Output the (X, Y) coordinate of the center of the cell containing the given text.  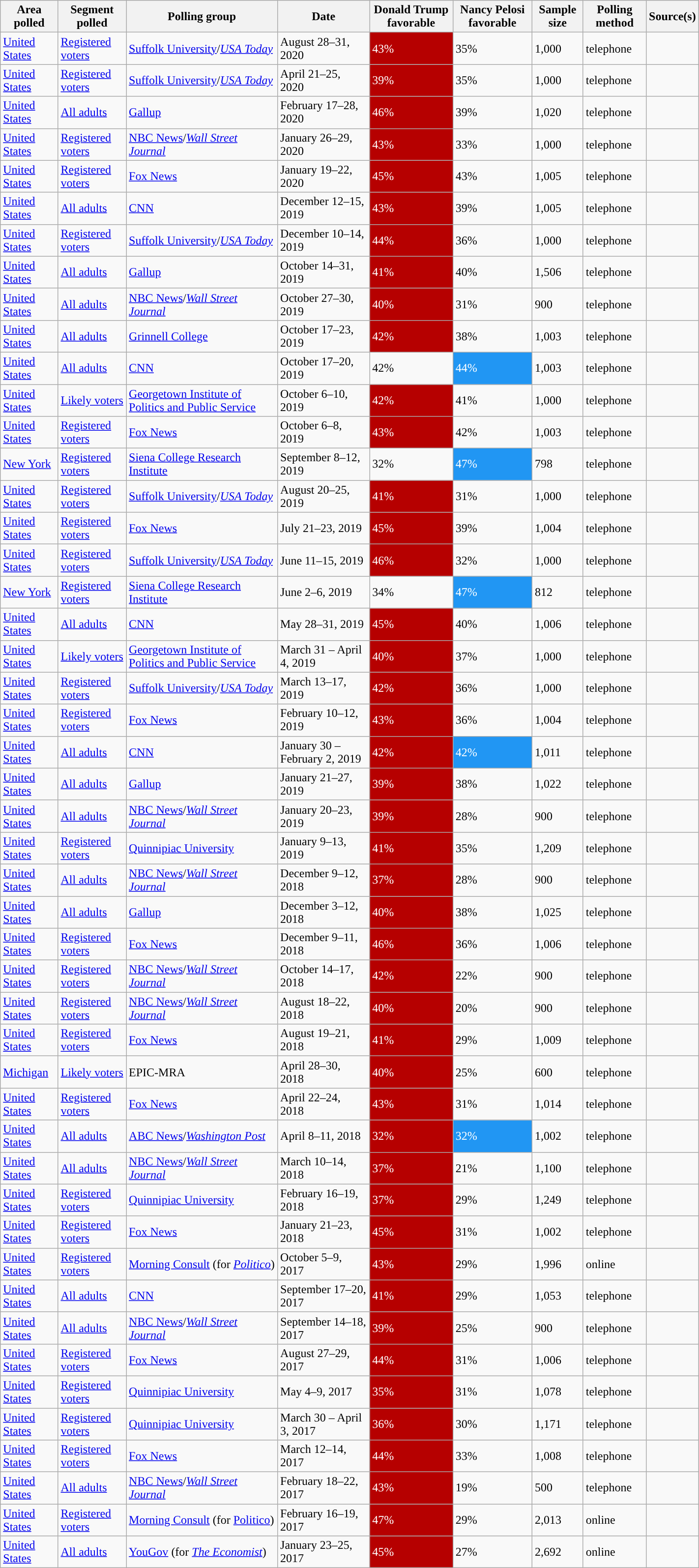
1,025 (557, 912)
30% (493, 1424)
January 21–23, 2018 (323, 1232)
Michigan (29, 1072)
22% (493, 976)
Area polled (29, 17)
September 14–18, 2017 (323, 1328)
October 14–31, 2019 (323, 272)
August 19–21, 2018 (323, 1040)
1,249 (557, 1200)
2,692 (557, 1552)
1,053 (557, 1296)
January 19–22, 2020 (323, 176)
1,009 (557, 1040)
October 6–10, 2019 (323, 400)
March 10–14, 2018 (323, 1168)
1,100 (557, 1168)
1,020 (557, 112)
April 21–25, 2020 (323, 81)
March 30 – April 3, 2017 (323, 1424)
December 10–14, 2019 (323, 240)
ABC News/Washington Post (202, 1136)
October 5–9, 2017 (323, 1264)
February 17–28, 2020 (323, 112)
February 10–12, 2019 (323, 720)
January 9–13, 2019 (323, 848)
EPIC-MRA (202, 1072)
YouGov (for The Economist) (202, 1552)
September 8–12, 2019 (323, 464)
1,011 (557, 752)
20% (493, 1008)
January 23–25, 2017 (323, 1552)
July 21–23, 2019 (323, 528)
June 11–15, 2019 (323, 561)
March 12–14, 2017 (323, 1456)
500 (557, 1488)
Date (323, 17)
Segment polled (92, 17)
October 6–8, 2019 (323, 433)
October 17–23, 2019 (323, 336)
34% (411, 592)
1,171 (557, 1424)
January 26–29, 2020 (323, 145)
Nancy Pelosi favorable (493, 17)
May 28–31, 2019 (323, 624)
February 16–19, 2018 (323, 1200)
December 9–12, 2018 (323, 880)
August 28–31, 2020 (323, 48)
March 31 – April 4, 2019 (323, 656)
812 (557, 592)
Polling group (202, 17)
December 9–11, 2018 (323, 944)
January 21–27, 2019 (323, 784)
April 8–11, 2018 (323, 1136)
Grinnell College (202, 336)
January 20–23, 2019 (323, 816)
600 (557, 1072)
October 17–20, 2019 (323, 368)
August 18–22, 2018 (323, 1008)
January 30 – February 2, 2019 (323, 752)
1,506 (557, 272)
December 12–15, 2019 (323, 208)
April 28–30, 2018 (323, 1072)
August 20–25, 2019 (323, 497)
June 2–6, 2019 (323, 592)
19% (493, 1488)
February 16–19, 2017 (323, 1520)
1,078 (557, 1391)
October 14–17, 2018 (323, 976)
27% (493, 1552)
1,996 (557, 1264)
2,013 (557, 1520)
1,008 (557, 1456)
February 18–22, 2017 (323, 1488)
December 3–12, 2018 (323, 912)
Source(s) (672, 17)
1,209 (557, 848)
Polling method (614, 17)
April 22–24, 2018 (323, 1104)
March 13–17, 2019 (323, 688)
October 27–30, 2019 (323, 304)
August 27–29, 2017 (323, 1360)
21% (493, 1168)
September 17–20, 2017 (323, 1296)
1,014 (557, 1104)
Donald Trump favorable (411, 17)
May 4–9, 2017 (323, 1391)
1,022 (557, 784)
798 (557, 464)
Sample size (557, 17)
